Locate the cell with the specified text and output its [x, y] center coordinate. 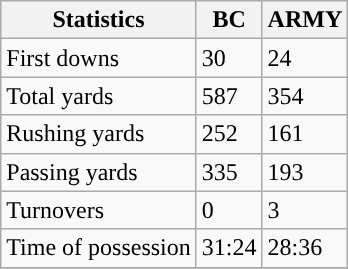
28:36 [305, 248]
Passing yards [99, 172]
587 [229, 96]
Total yards [99, 96]
3 [305, 210]
ARMY [305, 20]
30 [229, 58]
24 [305, 58]
Turnovers [99, 210]
335 [229, 172]
0 [229, 210]
Rushing yards [99, 134]
161 [305, 134]
31:24 [229, 248]
Statistics [99, 20]
BC [229, 20]
193 [305, 172]
First downs [99, 58]
354 [305, 96]
Time of possession [99, 248]
252 [229, 134]
